Locate the cell with the specified text and output its (X, Y) center coordinate. 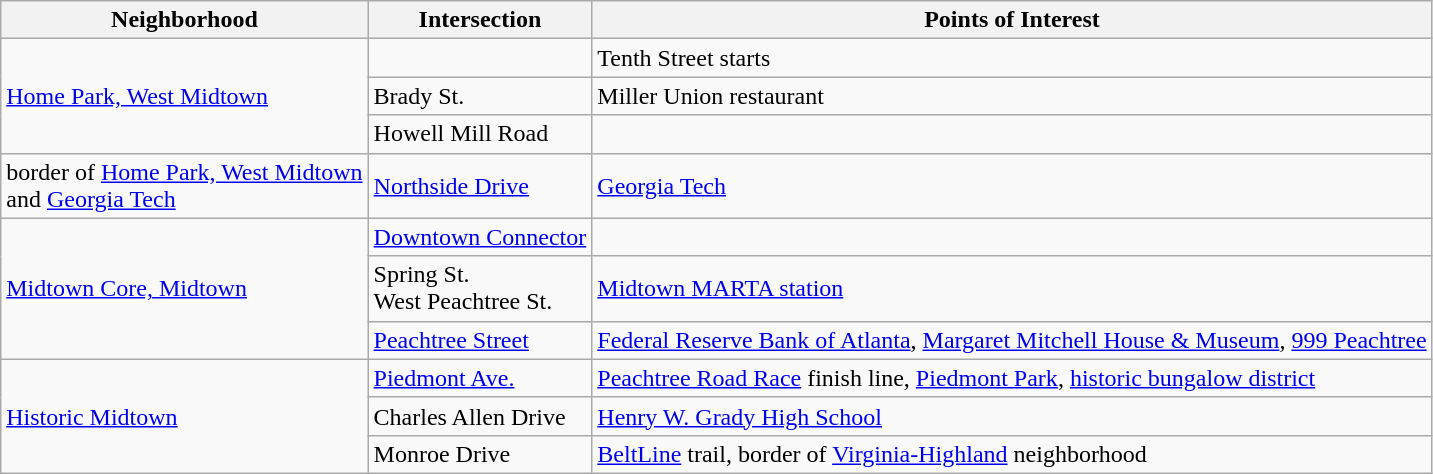
Howell Mill Road (480, 134)
Miller Union restaurant (1012, 96)
Federal Reserve Bank of Atlanta, Margaret Mitchell House & Museum, 999 Peachtree (1012, 340)
BeltLine trail, border of Virginia-Highland neighborhood (1012, 454)
Charles Allen Drive (480, 416)
Peachtree Street (480, 340)
Points of Interest (1012, 20)
Home Park, West Midtown (184, 96)
Neighborhood (184, 20)
Georgia Tech (1012, 186)
Henry W. Grady High School (1012, 416)
Peachtree Road Race finish line, Piedmont Park, historic bungalow district (1012, 378)
Northside Drive (480, 186)
Monroe Drive (480, 454)
Historic Midtown (184, 416)
border of Home Park, West Midtownand Georgia Tech (184, 186)
Brady St. (480, 96)
Midtown MARTA station (1012, 288)
Tenth Street starts (1012, 58)
Spring St.West Peachtree St. (480, 288)
Midtown Core, Midtown (184, 288)
Downtown Connector (480, 237)
Piedmont Ave. (480, 378)
Intersection (480, 20)
